For the text-containing cell, return its midpoint in [X, Y] coordinate format. 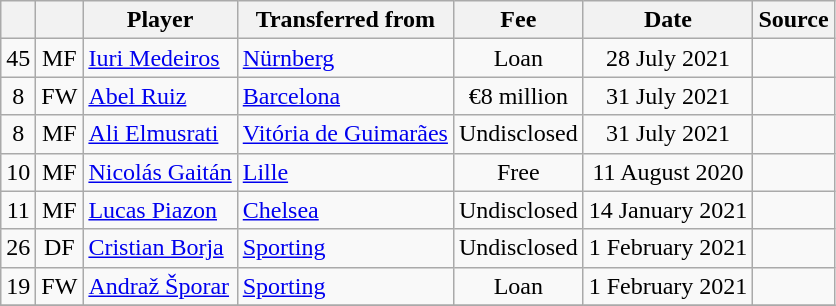
€8 million [518, 96]
45 [18, 58]
Fee [518, 20]
Free [518, 172]
Lucas Piazon [160, 210]
Andraž Šporar [160, 286]
Barcelona [345, 96]
19 [18, 286]
26 [18, 248]
Cristian Borja [160, 248]
10 [18, 172]
Nicolás Gaitán [160, 172]
Abel Ruiz [160, 96]
Vitória de Guimarães [345, 134]
Player [160, 20]
Source [794, 20]
Date [668, 20]
14 January 2021 [668, 210]
DF [60, 248]
Lille [345, 172]
Ali Elmusrati [160, 134]
28 July 2021 [668, 58]
11 [18, 210]
Nürnberg [345, 58]
Chelsea [345, 210]
Iuri Medeiros [160, 58]
11 August 2020 [668, 172]
Transferred from [345, 20]
